Determine the (X, Y) coordinate at the center of the cell enclosing the given text.  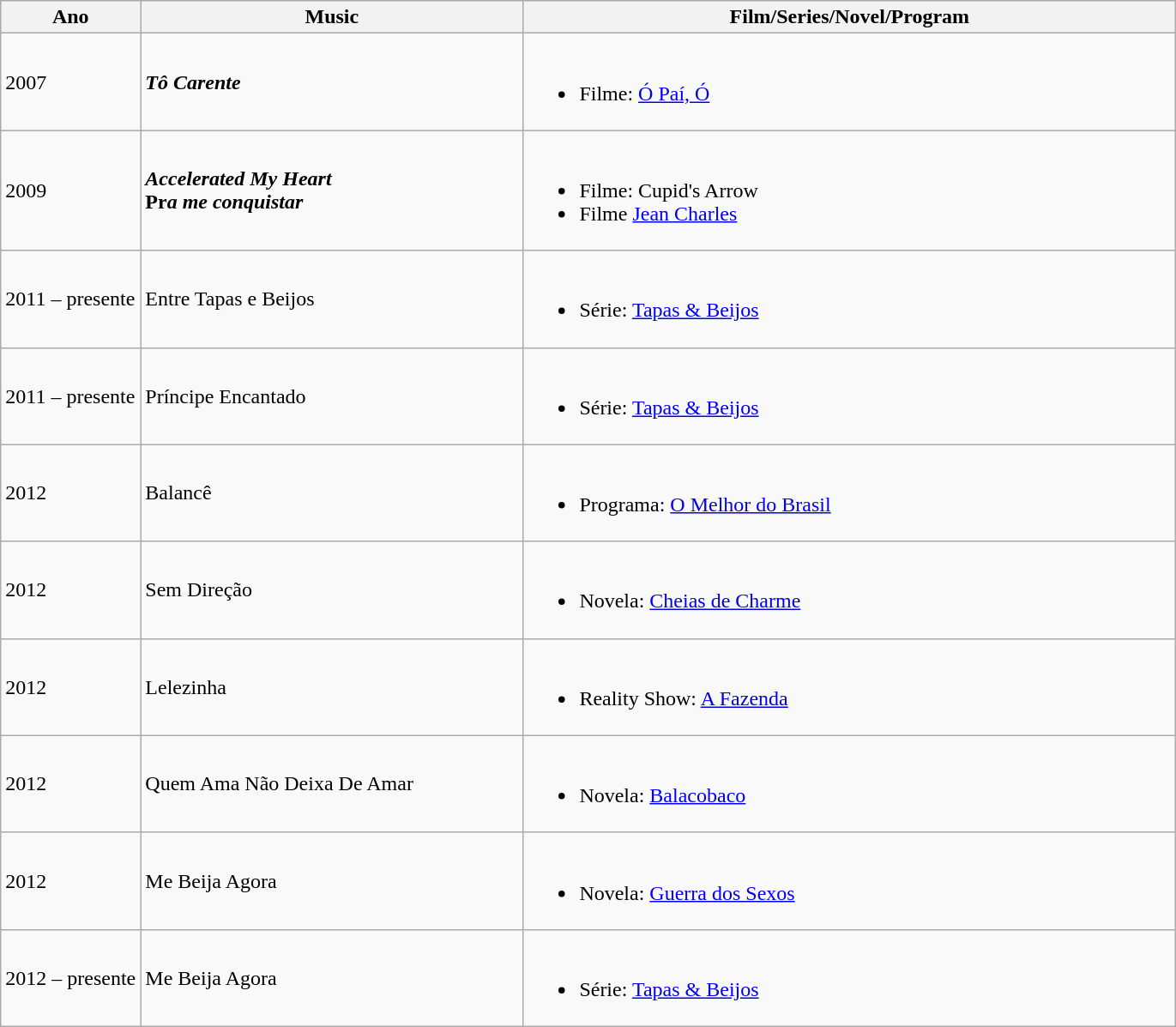
Novela: Cheias de Charme (849, 590)
Film/Series/Novel/Program (849, 17)
Tô Carente (332, 82)
Filme: Cupid's ArrowFilme Jean Charles (849, 190)
Programa: O Melhor do Brasil (849, 492)
Music (332, 17)
2007 (70, 82)
Príncipe Encantado (332, 396)
2009 (70, 190)
Quem Ama Não Deixa De Amar (332, 784)
Balancê (332, 492)
Entre Tapas e Beijos (332, 299)
Sem Direção (332, 590)
Novela: Balacobaco (849, 784)
Accelerated My HeartPra me conquistar (332, 190)
Lelezinha (332, 686)
Ano (70, 17)
Filme: Ó Paí, Ó (849, 82)
Novela: Guerra dos Sexos (849, 880)
Reality Show: A Fazenda (849, 686)
2012 – presente (70, 978)
